Capture the cell that displays the provided text and extract its [x, y] central coordinate. 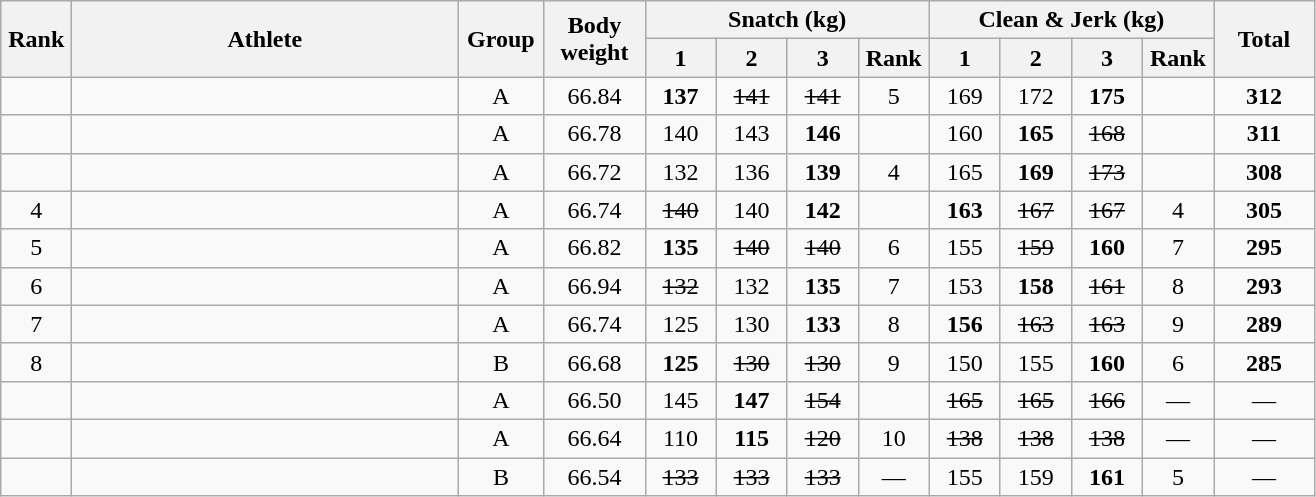
Total [1264, 39]
175 [1106, 96]
66.50 [594, 400]
Snatch (kg) [787, 20]
158 [1036, 286]
Athlete [265, 39]
66.54 [594, 477]
66.64 [594, 438]
150 [964, 362]
305 [1264, 210]
139 [822, 172]
154 [822, 400]
Group [501, 39]
312 [1264, 96]
142 [822, 210]
66.68 [594, 362]
120 [822, 438]
145 [680, 400]
137 [680, 96]
308 [1264, 172]
146 [822, 134]
153 [964, 286]
Body weight [594, 39]
110 [680, 438]
115 [752, 438]
295 [1264, 248]
172 [1036, 96]
147 [752, 400]
66.94 [594, 286]
66.84 [594, 96]
66.78 [594, 134]
293 [1264, 286]
143 [752, 134]
Clean & Jerk (kg) [1071, 20]
289 [1264, 324]
173 [1106, 172]
10 [894, 438]
156 [964, 324]
168 [1106, 134]
166 [1106, 400]
66.72 [594, 172]
66.82 [594, 248]
136 [752, 172]
285 [1264, 362]
311 [1264, 134]
